Capture the cell that displays the provided text and extract its [X, Y] central coordinate. 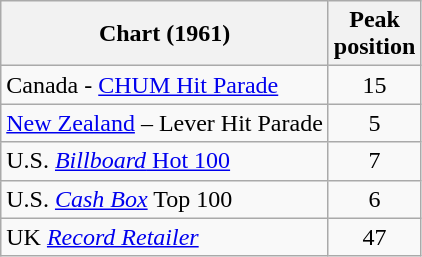
5 [374, 123]
15 [374, 85]
UK Record Retailer [165, 237]
U.S. Cash Box Top 100 [165, 199]
U.S. Billboard Hot 100 [165, 161]
Canada - CHUM Hit Parade [165, 85]
7 [374, 161]
Chart (1961) [165, 34]
New Zealand – Lever Hit Parade [165, 123]
6 [374, 199]
47 [374, 237]
Peakposition [374, 34]
